Return [x, y] of the center of cell containing provided text 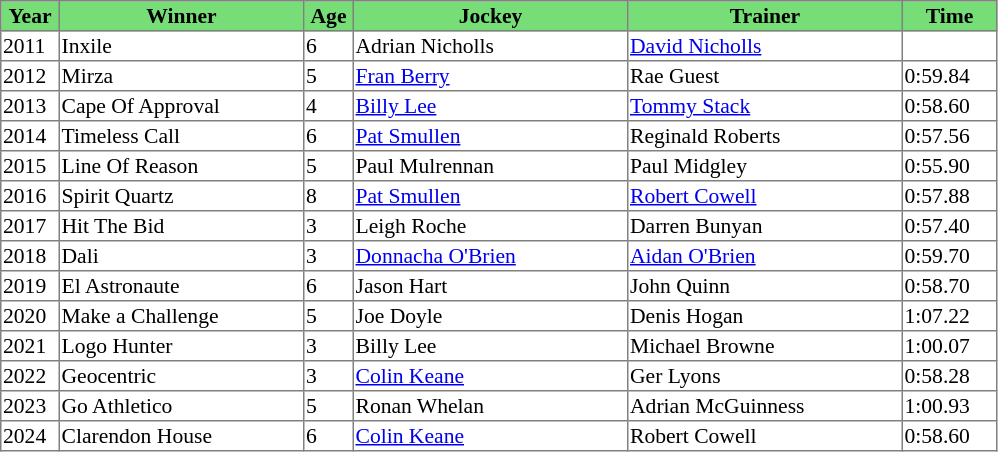
El Astronaute [181, 286]
Go Athletico [181, 406]
0:55.90 [949, 166]
Darren Bunyan [765, 226]
Adrian McGuinness [765, 406]
1:00.93 [949, 406]
Donnacha O'Brien [490, 256]
Timeless Call [181, 136]
Tommy Stack [765, 106]
2013 [30, 106]
Rae Guest [765, 76]
Jason Hart [490, 286]
2019 [30, 286]
Line Of Reason [181, 166]
2020 [30, 316]
Paul Mulrennan [490, 166]
Jockey [490, 16]
Make a Challenge [181, 316]
2012 [30, 76]
Logo Hunter [181, 346]
Fran Berry [490, 76]
2023 [30, 406]
Trainer [765, 16]
1:00.07 [949, 346]
Winner [181, 16]
Hit The Bid [181, 226]
Denis Hogan [765, 316]
Joe Doyle [490, 316]
0:59.84 [949, 76]
2014 [30, 136]
Geocentric [181, 376]
0:58.28 [949, 376]
Leigh Roche [490, 226]
0:57.56 [949, 136]
Year [30, 16]
2017 [30, 226]
Ronan Whelan [490, 406]
Age [329, 16]
Aidan O'Brien [765, 256]
Spirit Quartz [181, 196]
Ger Lyons [765, 376]
Inxile [181, 46]
4 [329, 106]
1:07.22 [949, 316]
David Nicholls [765, 46]
2018 [30, 256]
Clarendon House [181, 436]
2016 [30, 196]
Paul Midgley [765, 166]
John Quinn [765, 286]
0:58.70 [949, 286]
Michael Browne [765, 346]
Adrian Nicholls [490, 46]
Dali [181, 256]
0:57.40 [949, 226]
Reginald Roberts [765, 136]
Cape Of Approval [181, 106]
2021 [30, 346]
Time [949, 16]
2015 [30, 166]
2024 [30, 436]
Mirza [181, 76]
8 [329, 196]
2022 [30, 376]
2011 [30, 46]
0:57.88 [949, 196]
0:59.70 [949, 256]
